Search for the cell housing the specified text and yield its (x, y) center coordinate. 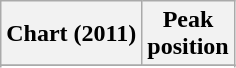
Peakposition (188, 34)
Chart (2011) (72, 34)
